Determine the [x, y] coordinate at the center of the cell enclosing the given text.  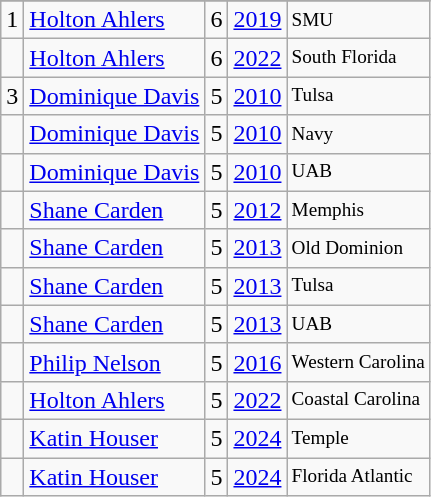
Philip Nelson [114, 362]
Western Carolina [358, 362]
Memphis [358, 210]
Old Dominion [358, 248]
Coastal Carolina [358, 400]
Navy [358, 134]
3 [12, 96]
2012 [258, 210]
Temple [358, 438]
2016 [258, 362]
SMU [358, 20]
Florida Atlantic [358, 477]
2019 [258, 20]
1 [12, 20]
South Florida [358, 58]
